Detect which cell encompasses the target text, then output its (X, Y) center coordinate. 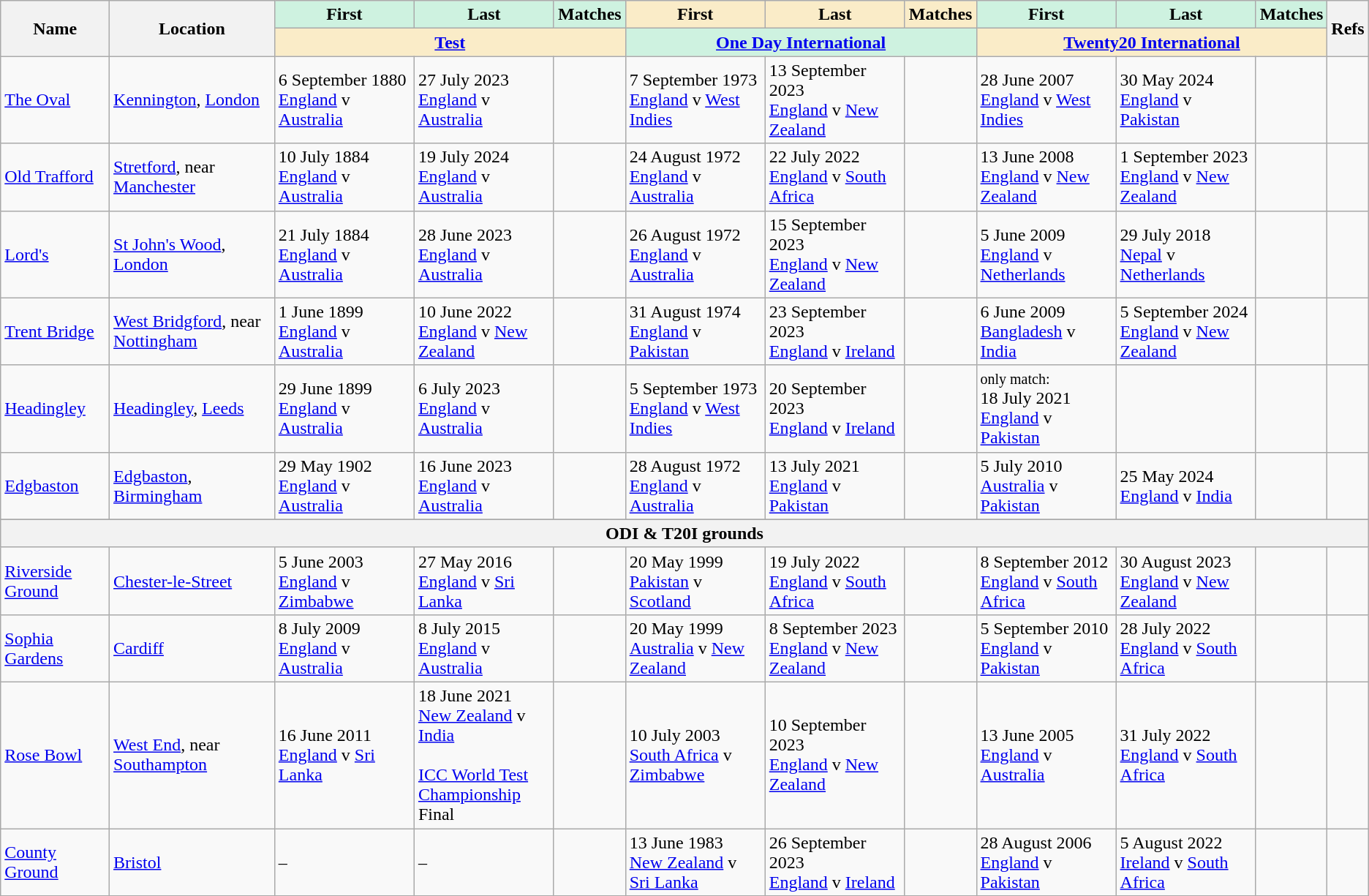
13 September 2023England v New Zealand (835, 99)
13 June 2005England v Australia (1046, 755)
28 August 2006England v Pakistan (1046, 862)
13 June 1983New Zealand v Sri Lanka (695, 862)
5 July 2010Australia v Pakistan (1046, 486)
19 July 2022England v South Africa (835, 581)
St John's Wood, London (192, 255)
Kennington, London (192, 99)
13 June 2008England v New Zealand (1046, 177)
Riverside Ground (56, 581)
29 June 1899England v Australia (344, 408)
6 September 1880England v Australia (344, 99)
20 September 2023England v Ireland (835, 408)
30 May 2024England v Pakistan (1186, 99)
28 August 1972England v Australia (695, 486)
10 July 2003South Africa v Zimbabwe (695, 755)
29 July 2018Nepal v Netherlands (1186, 255)
27 July 2023England v Australia (484, 99)
27 May 2016England v Sri Lanka (484, 581)
25 May 2024England v India (1186, 486)
1 September 2023England v New Zealand (1186, 177)
8 July 2015England v Australia (484, 648)
31 August 1974England v Pakistan (695, 331)
18 June 2021New Zealand v IndiaICC World Test Championship Final (484, 755)
Refs (1348, 29)
ODI & T20I grounds (684, 533)
26 August 1972England v Australia (695, 255)
Sophia Gardens (56, 648)
West Bridgford, near Nottingham (192, 331)
31 July 2022England v South Africa (1186, 755)
Rose Bowl (56, 755)
23 September 2023England v Ireland (835, 331)
West End, near Southampton (192, 755)
5 September 2010England v Pakistan (1046, 648)
Chester-le-Street (192, 581)
Headingley, Leeds (192, 408)
Old Trafford (56, 177)
30 August 2023England v New Zealand (1186, 581)
Lord's (56, 255)
8 September 2023England v New Zealand (835, 648)
Edgbaston, Birmingham (192, 486)
The Oval (56, 99)
29 May 1902England v Australia (344, 486)
21 July 1884England v Australia (344, 255)
13 July 2021England v Pakistan (835, 486)
One Day International (801, 42)
Name (56, 29)
10 June 2022England v New Zealand (484, 331)
16 June 2023England v Australia (484, 486)
Cardiff (192, 648)
1 June 1899England v Australia (344, 331)
28 June 2023England v Australia (484, 255)
Trent Bridge (56, 331)
Stretford, near Manchester (192, 177)
Location (192, 29)
Edgbaston (56, 486)
20 May 1999Australia v New Zealand (695, 648)
20 May 1999Pakistan v Scotland (695, 581)
19 July 2024England v Australia (484, 177)
5 June 2009England v Netherlands (1046, 255)
28 June 2007England v West Indies (1046, 99)
Twenty20 International (1152, 42)
24 August 1972England v Australia (695, 177)
22 July 2022England v South Africa (835, 177)
only match:18 July 2021England v Pakistan (1046, 408)
Test (450, 42)
10 July 1884England v Australia (344, 177)
6 July 2023England v Australia (484, 408)
County Ground (56, 862)
Headingley (56, 408)
10 September 2023England v New Zealand (835, 755)
Bristol (192, 862)
5 June 2003England v Zimbabwe (344, 581)
26 September 2023England v Ireland (835, 862)
7 September 1973England v West Indies (695, 99)
5 September 2024England v New Zealand (1186, 331)
8 September 2012England v South Africa (1046, 581)
15 September 2023England v New Zealand (835, 255)
6 June 2009Bangladesh v India (1046, 331)
8 July 2009England v Australia (344, 648)
5 September 1973England v West Indies (695, 408)
5 August 2022Ireland v South Africa (1186, 862)
16 June 2011England v Sri Lanka (344, 755)
28 July 2022England v South Africa (1186, 648)
